Identify which cell holds the provided text, then report its [x, y] central coordinate. 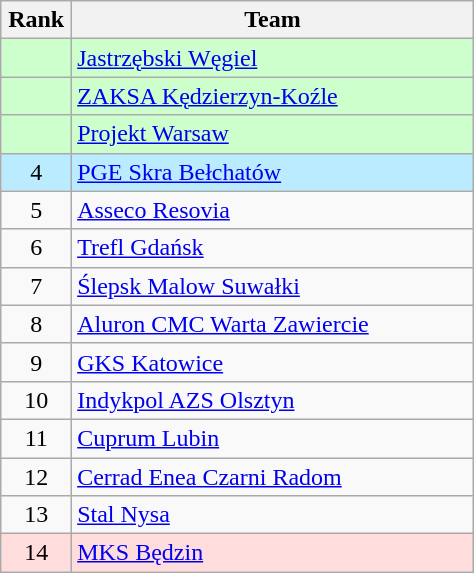
Indykpol AZS Olsztyn [273, 400]
8 [36, 324]
Stal Nysa [273, 515]
Aluron CMC Warta Zawiercie [273, 324]
Team [273, 20]
MKS Będzin [273, 553]
ZAKSA Kędzierzyn-Koźle [273, 96]
Asseco Resovia [273, 210]
5 [36, 210]
10 [36, 400]
Cuprum Lubin [273, 438]
Trefl Gdańsk [273, 248]
Projekt Warsaw [273, 134]
4 [36, 172]
GKS Katowice [273, 362]
14 [36, 553]
Rank [36, 20]
PGE Skra Bełchatów [273, 172]
11 [36, 438]
Cerrad Enea Czarni Radom [273, 477]
13 [36, 515]
6 [36, 248]
Jastrzębski Węgiel [273, 58]
7 [36, 286]
12 [36, 477]
Ślepsk Malow Suwałki [273, 286]
9 [36, 362]
